Locate the cell with the specified text and output its (x, y) center coordinate. 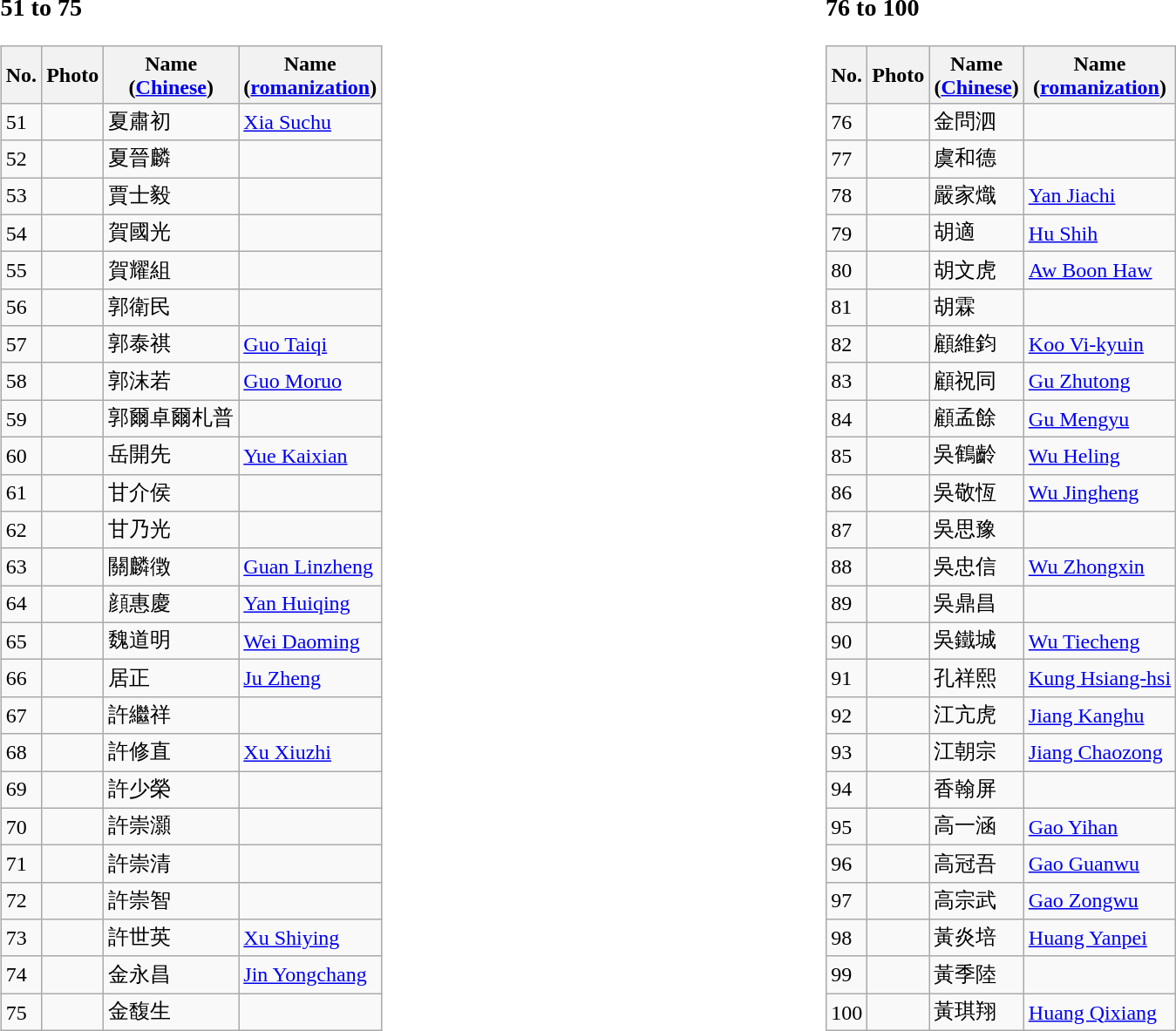
Hu Shih (1099, 234)
81 (847, 307)
89 (847, 605)
Guo Moruo (310, 382)
Kung Hsiang-hsi (1099, 678)
郭爾卓爾札普 (171, 418)
54 (21, 234)
許少榮 (171, 790)
Huang Qixiang (1099, 1013)
74 (21, 974)
59 (21, 418)
68 (21, 753)
57 (21, 345)
88 (847, 566)
郭泰祺 (171, 345)
金問泗 (976, 122)
Huang Yanpei (1099, 938)
Gao Zongwu (1099, 901)
Gao Guanwu (1099, 865)
92 (847, 715)
高一涵 (976, 826)
甘介侯 (171, 493)
58 (21, 382)
65 (21, 641)
98 (847, 938)
Yan Jiachi (1099, 197)
Wu Heling (1099, 457)
金永昌 (171, 974)
87 (847, 530)
魏道明 (171, 641)
64 (21, 605)
80 (847, 270)
Wu Jingheng (1099, 493)
Yan Huiqing (310, 605)
許繼祥 (171, 715)
胡適 (976, 234)
金馥生 (171, 1013)
黃炎培 (976, 938)
79 (847, 234)
顔惠慶 (171, 605)
Wei Daoming (310, 641)
Guan Linzheng (310, 566)
67 (21, 715)
吳敬恆 (976, 493)
97 (847, 901)
Jin Yongchang (310, 974)
69 (21, 790)
顧維鈞 (976, 345)
66 (21, 678)
胡文虎 (976, 270)
Xu Shiying (310, 938)
75 (21, 1013)
吳思豫 (976, 530)
Ju Zheng (310, 678)
71 (21, 865)
Gao Yihan (1099, 826)
甘乃光 (171, 530)
70 (21, 826)
62 (21, 530)
55 (21, 270)
Yue Kaixian (310, 457)
Gu Zhutong (1099, 382)
77 (847, 159)
56 (21, 307)
72 (21, 901)
夏晉麟 (171, 159)
許修直 (171, 753)
郭衛民 (171, 307)
90 (847, 641)
虞和德 (976, 159)
吳忠信 (976, 566)
江亢虎 (976, 715)
顧孟餘 (976, 418)
許世英 (171, 938)
63 (21, 566)
郭沫若 (171, 382)
53 (21, 197)
Gu Mengyu (1099, 418)
73 (21, 938)
夏肅初 (171, 122)
Jiang Kanghu (1099, 715)
江朝宗 (976, 753)
95 (847, 826)
高冠吾 (976, 865)
100 (847, 1013)
顧祝同 (976, 382)
52 (21, 159)
82 (847, 345)
吳鼎昌 (976, 605)
86 (847, 493)
85 (847, 457)
Wu Tiecheng (1099, 641)
61 (21, 493)
93 (847, 753)
78 (847, 197)
胡霖 (976, 307)
Guo Taiqi (310, 345)
吳鐵城 (976, 641)
賀國光 (171, 234)
孔祥熙 (976, 678)
91 (847, 678)
關麟徴 (171, 566)
96 (847, 865)
賀耀組 (171, 270)
香翰屏 (976, 790)
嚴家熾 (976, 197)
吳鶴齡 (976, 457)
賈士毅 (171, 197)
83 (847, 382)
黃季陸 (976, 974)
51 (21, 122)
高宗武 (976, 901)
Xu Xiuzhi (310, 753)
Aw Boon Haw (1099, 270)
居正 (171, 678)
黃琪翔 (976, 1013)
84 (847, 418)
76 (847, 122)
岳開先 (171, 457)
Xia Suchu (310, 122)
Jiang Chaozong (1099, 753)
94 (847, 790)
Koo Vi-kyuin (1099, 345)
許崇智 (171, 901)
99 (847, 974)
60 (21, 457)
許崇灝 (171, 826)
Wu Zhongxin (1099, 566)
許崇清 (171, 865)
